For the text-containing cell, return its midpoint in (x, y) coordinate format. 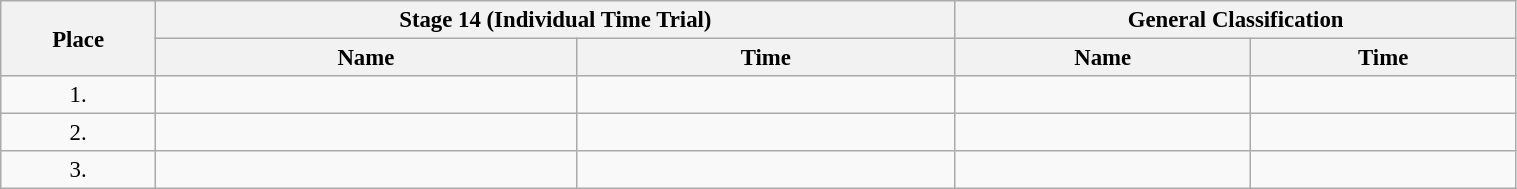
General Classification (1236, 20)
1. (78, 95)
Stage 14 (Individual Time Trial) (555, 20)
Place (78, 38)
3. (78, 170)
2. (78, 133)
